Determine the [x, y] coordinate at the center of the cell enclosing the given text.  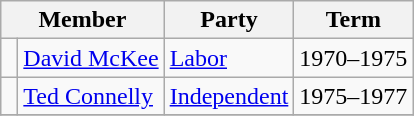
1970–1975 [354, 58]
Party [229, 20]
Term [354, 20]
Ted Connelly [91, 96]
Independent [229, 96]
Member [82, 20]
Labor [229, 58]
1975–1977 [354, 96]
David McKee [91, 58]
